Search for the cell housing the specified text and yield its [X, Y] center coordinate. 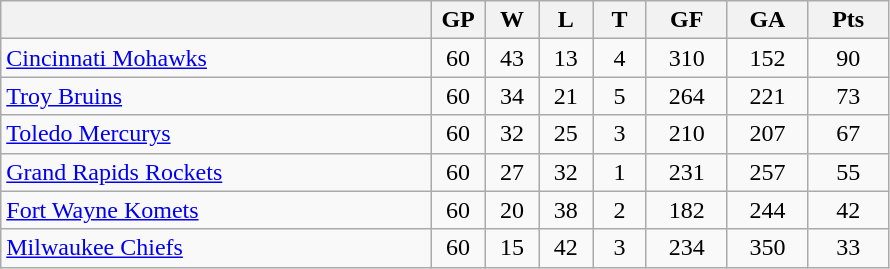
210 [686, 134]
25 [566, 134]
34 [512, 96]
Cincinnati Mohawks [216, 58]
5 [620, 96]
38 [566, 210]
152 [768, 58]
L [566, 20]
T [620, 20]
27 [512, 172]
234 [686, 248]
182 [686, 210]
350 [768, 248]
43 [512, 58]
15 [512, 248]
221 [768, 96]
231 [686, 172]
W [512, 20]
55 [848, 172]
264 [686, 96]
1 [620, 172]
GF [686, 20]
20 [512, 210]
207 [768, 134]
GA [768, 20]
Milwaukee Chiefs [216, 248]
Grand Rapids Rockets [216, 172]
Toledo Mercurys [216, 134]
67 [848, 134]
13 [566, 58]
33 [848, 248]
4 [620, 58]
GP [458, 20]
21 [566, 96]
2 [620, 210]
Pts [848, 20]
Troy Bruins [216, 96]
90 [848, 58]
244 [768, 210]
Fort Wayne Komets [216, 210]
73 [848, 96]
310 [686, 58]
257 [768, 172]
